Find where the given text appears and provide that cell's center as [x, y] coordinate. 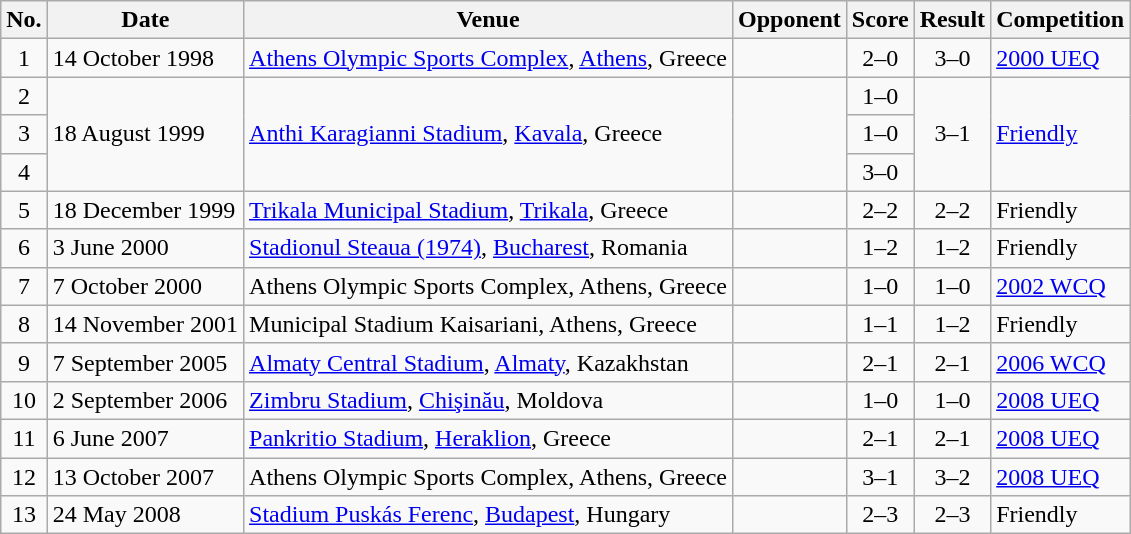
Date [145, 20]
10 [24, 400]
2 September 2006 [145, 400]
2 [24, 96]
Pankritio Stadium, Heraklion, Greece [488, 438]
Stadionul Steaua (1974), Bucharest, Romania [488, 248]
14 October 1998 [145, 58]
6 [24, 248]
1–1 [880, 324]
11 [24, 438]
Opponent [790, 20]
18 December 1999 [145, 210]
3–2 [952, 477]
Stadium Puskás Ferenc, Budapest, Hungary [488, 515]
Zimbru Stadium, Chişinău, Moldova [488, 400]
Result [952, 20]
2000 UEQ [1060, 58]
18 August 1999 [145, 134]
24 May 2008 [145, 515]
8 [24, 324]
3 June 2000 [145, 248]
9 [24, 362]
14 November 2001 [145, 324]
6 June 2007 [145, 438]
Score [880, 20]
Trikala Municipal Stadium, Trikala, Greece [488, 210]
Municipal Stadium Kaisariani, Athens, Greece [488, 324]
7 [24, 286]
13 October 2007 [145, 477]
4 [24, 172]
13 [24, 515]
No. [24, 20]
7 September 2005 [145, 362]
Venue [488, 20]
3 [24, 134]
Almaty Central Stadium, Almaty, Kazakhstan [488, 362]
12 [24, 477]
2–0 [880, 58]
5 [24, 210]
7 October 2000 [145, 286]
2006 WCQ [1060, 362]
2002 WCQ [1060, 286]
1 [24, 58]
Competition [1060, 20]
Anthi Karagianni Stadium, Kavala, Greece [488, 134]
